Return the (x, y) coordinate for the center point of the cell that contains the specified text.  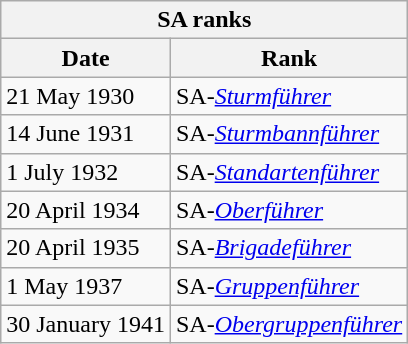
Date (86, 58)
1 May 1937 (86, 286)
SA-Gruppenführer (288, 286)
SA-Obergruppenführer (288, 324)
SA ranks (204, 20)
21 May 1930 (86, 96)
SA-Standartenführer (288, 172)
SA-Brigadeführer (288, 248)
30 January 1941 (86, 324)
SA-Sturmbannführer (288, 134)
SA-Oberführer (288, 210)
SA-Sturmführer (288, 96)
20 April 1934 (86, 210)
20 April 1935 (86, 248)
14 June 1931 (86, 134)
Rank (288, 58)
1 July 1932 (86, 172)
